Output the (X, Y) coordinate of the center of the cell containing the given text.  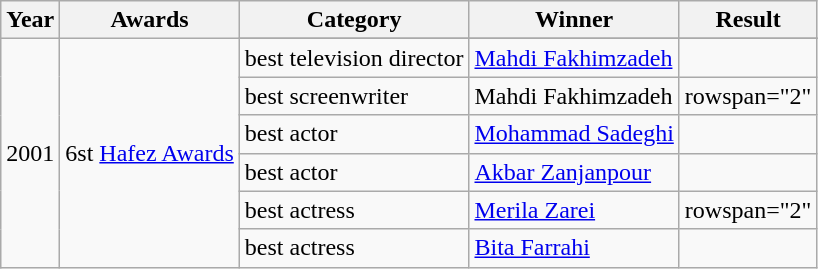
2001 (30, 153)
Year (30, 20)
best screenwriter (354, 96)
Category (354, 20)
Merila Zarei (574, 210)
Akbar Zanjanpour (574, 172)
Mohammad Sadeghi (574, 134)
6st Hafez Awards (150, 153)
best television director (354, 58)
Bita Farrahi (574, 248)
Winner (574, 20)
Result (748, 20)
Awards (150, 20)
